For the text-containing cell, return its midpoint in [X, Y] coordinate format. 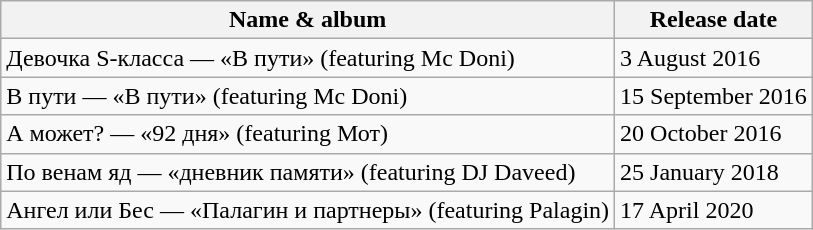
15 September 2016 [714, 96]
Name & album [308, 20]
25 January 2018 [714, 172]
Ангел или Бес — «Палагин и партнеры» (featuring Palagin) [308, 210]
По венам яд — «дневник памяти» (featuring DJ Daveed) [308, 172]
3 August 2016 [714, 58]
17 April 2020 [714, 210]
20 October 2016 [714, 134]
Release date [714, 20]
Девочка S-класса — «В пути» (featuring Mc Doni) [308, 58]
В пути — «В пути» (featuring Mc Doni) [308, 96]
А может? — «92 дня» (featuring Мот) [308, 134]
